Return (x, y) of the center of cell containing provided text 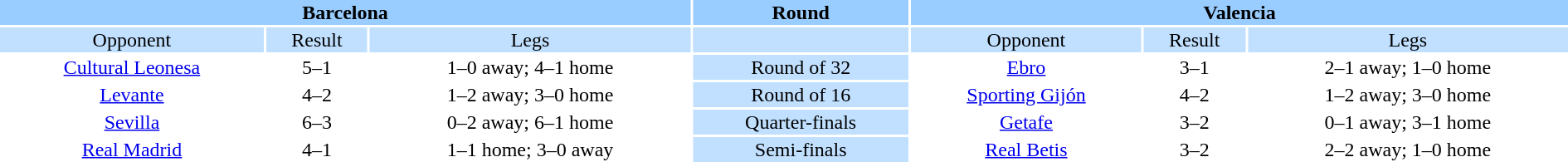
Cultural Leonesa (132, 67)
Valencia (1239, 12)
Sevilla (132, 122)
Ebro (1026, 67)
Round (801, 12)
Barcelona (345, 12)
2–2 away; 1–0 home (1408, 150)
Real Madrid (132, 150)
0–1 away; 3–1 home (1408, 122)
2–1 away; 1–0 home (1408, 67)
4–1 (317, 150)
3–1 (1195, 67)
Quarter-finals (801, 122)
Round of 16 (801, 95)
Round of 32 (801, 67)
Sporting Gijón (1026, 95)
Levante (132, 95)
5–1 (317, 67)
1–0 away; 4–1 home (530, 67)
Semi-finals (801, 150)
Real Betis (1026, 150)
0–2 away; 6–1 home (530, 122)
6–3 (317, 122)
Getafe (1026, 122)
1–1 home; 3–0 away (530, 150)
